Identify which cell holds the provided text, then report its (X, Y) central coordinate. 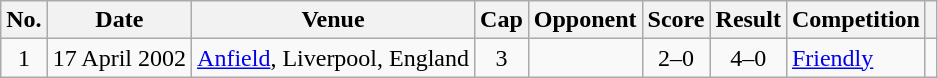
Opponent (585, 20)
2–0 (676, 58)
17 April 2002 (119, 58)
Friendly (856, 58)
4–0 (748, 58)
Score (676, 20)
Competition (856, 20)
3 (502, 58)
Cap (502, 20)
Result (748, 20)
Venue (334, 20)
1 (24, 58)
No. (24, 20)
Anfield, Liverpool, England (334, 58)
Date (119, 20)
